Provide the (x, y) coordinate of the cell's center where the given text is located.  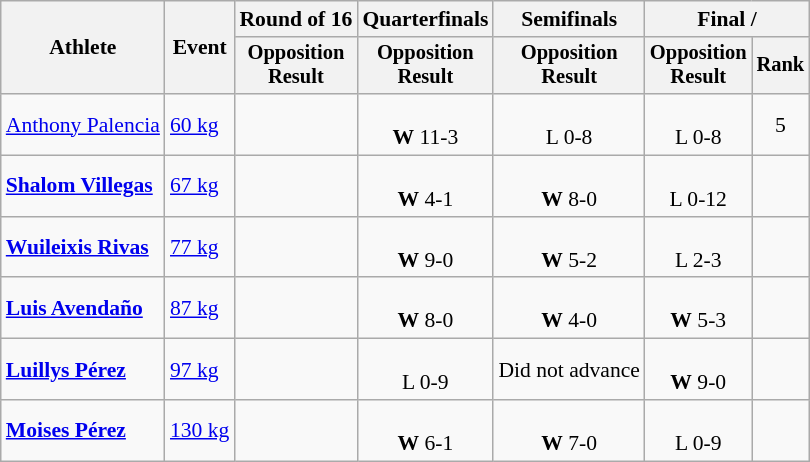
W 5-2 (569, 248)
5 (781, 124)
Event (200, 48)
67 kg (200, 186)
Rank (781, 66)
L 2-3 (698, 248)
Wuileixis Rivas (83, 248)
Final / (727, 19)
Semifinals (569, 19)
60 kg (200, 124)
W 4-1 (425, 186)
Luillys Pérez (83, 370)
Shalom Villegas (83, 186)
W 7-0 (569, 430)
97 kg (200, 370)
W 4-0 (569, 308)
Did not advance (569, 370)
Quarterfinals (425, 19)
Anthony Palencia (83, 124)
130 kg (200, 430)
77 kg (200, 248)
W 6-1 (425, 430)
Athlete (83, 48)
Moises Pérez (83, 430)
W 11-3 (425, 124)
87 kg (200, 308)
L 0-12 (698, 186)
Luis Avendaño (83, 308)
Round of 16 (296, 19)
W 5-3 (698, 308)
